Determine the (x, y) coordinate at the center of the cell enclosing the given text.  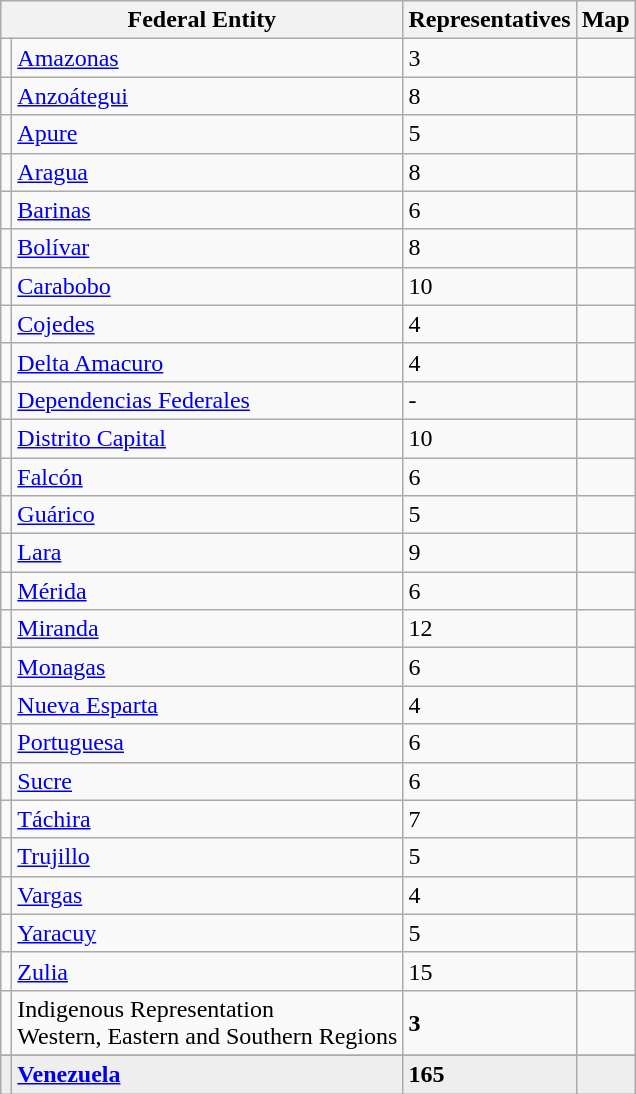
12 (490, 629)
Monagas (208, 667)
Vargas (208, 895)
Map (606, 20)
Representatives (490, 20)
Miranda (208, 629)
Anzoátegui (208, 96)
Falcón (208, 477)
Mérida (208, 591)
165 (490, 1074)
Dependencias Federales (208, 400)
Yaracuy (208, 933)
Bolívar (208, 248)
- (490, 400)
Lara (208, 553)
Federal Entity (202, 20)
Amazonas (208, 58)
Cojedes (208, 324)
Portuguesa (208, 743)
15 (490, 971)
9 (490, 553)
Distrito Capital (208, 438)
Guárico (208, 515)
Zulia (208, 971)
Venezuela (208, 1074)
Táchira (208, 819)
Trujillo (208, 857)
Carabobo (208, 286)
Aragua (208, 172)
Nueva Esparta (208, 705)
Indigenous RepresentationWestern, Eastern and Southern Regions (208, 1022)
Barinas (208, 210)
7 (490, 819)
Apure (208, 134)
Sucre (208, 781)
Delta Amacuro (208, 362)
